Search for the cell housing the specified text and yield its [X, Y] center coordinate. 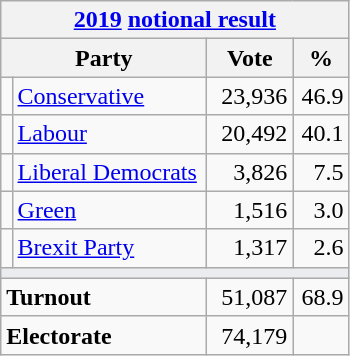
2.6 [321, 248]
1,516 [250, 210]
Green [110, 210]
74,179 [250, 335]
2019 notional result [175, 20]
Brexit Party [110, 248]
Vote [250, 58]
Electorate [104, 335]
Party [104, 58]
23,936 [250, 96]
% [321, 58]
Labour [110, 134]
20,492 [250, 134]
Conservative [110, 96]
3.0 [321, 210]
51,087 [250, 297]
68.9 [321, 297]
40.1 [321, 134]
Liberal Democrats [110, 172]
Turnout [104, 297]
3,826 [250, 172]
7.5 [321, 172]
46.9 [321, 96]
1,317 [250, 248]
